From the cell containing the given text, extract its center point as (X, Y) coordinate. 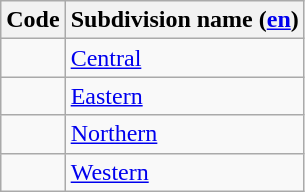
Northern (184, 134)
Central (184, 58)
Western (184, 172)
Subdivision name (en) (184, 20)
Eastern (184, 96)
Code (33, 20)
